Search for the cell housing the specified text and yield its [x, y] center coordinate. 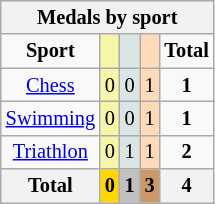
2 [186, 152]
4 [186, 186]
Medals by sport [108, 17]
3 [150, 186]
Sport [50, 51]
Triathlon [50, 152]
Swimming [50, 118]
Chess [50, 85]
